Search for the cell housing the specified text and yield its [X, Y] center coordinate. 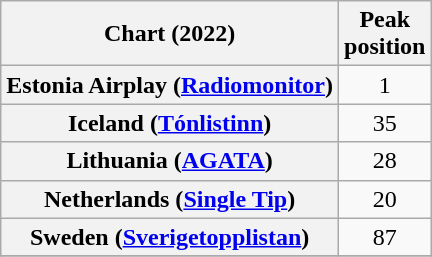
20 [385, 199]
Iceland (Tónlistinn) [170, 123]
Lithuania (AGATA) [170, 161]
Estonia Airplay (Radiomonitor) [170, 85]
35 [385, 123]
1 [385, 85]
87 [385, 237]
Sweden (Sverigetopplistan) [170, 237]
Netherlands (Single Tip) [170, 199]
Peakposition [385, 34]
28 [385, 161]
Chart (2022) [170, 34]
